From the cell containing the given text, extract its center point as [x, y] coordinate. 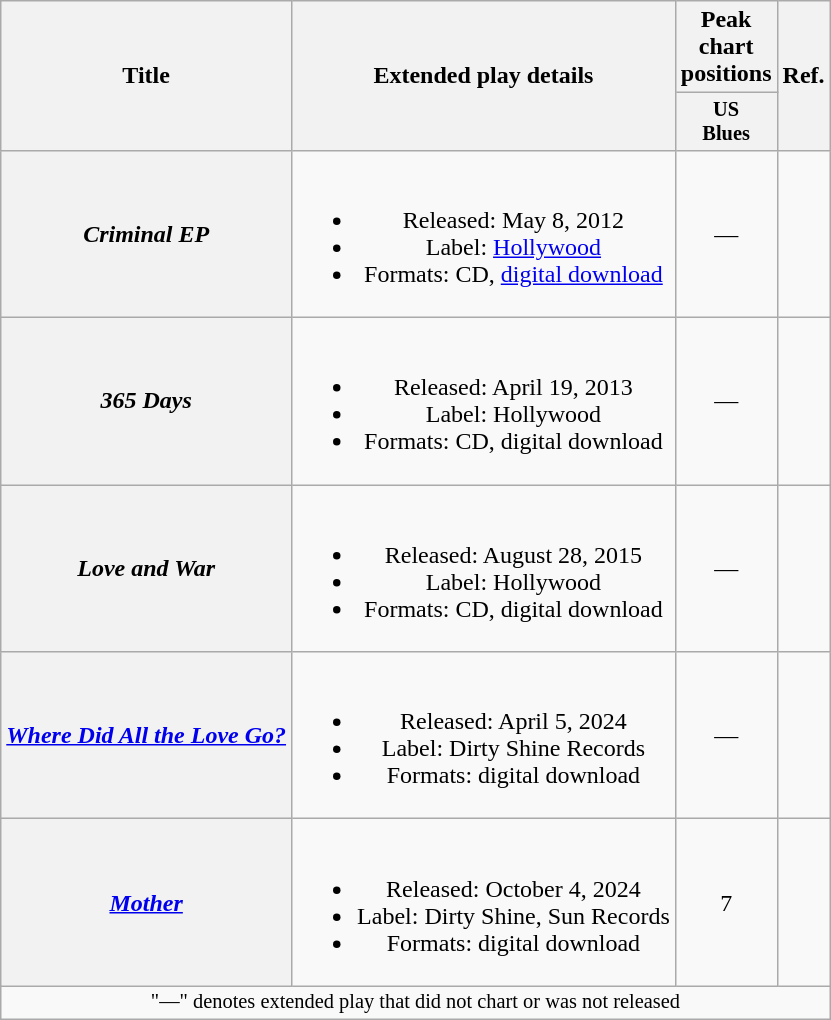
365 Days [146, 402]
Released: April 19, 2013Label: HollywoodFormats: CD, digital download [484, 402]
Where Did All the Love Go? [146, 736]
Love and War [146, 568]
Released: May 8, 2012Label: HollywoodFormats: CD, digital download [484, 234]
Criminal EP [146, 234]
USBlues [726, 122]
Title [146, 76]
Ref. [804, 76]
Peak chart positions [726, 47]
Extended play details [484, 76]
Released: October 4, 2024Label: Dirty Shine, Sun RecordsFormats: digital download [484, 902]
Mother [146, 902]
"—" denotes extended play that did not chart or was not released [416, 1003]
Released: April 5, 2024Label: Dirty Shine RecordsFormats: digital download [484, 736]
7 [726, 902]
Released: August 28, 2015Label: HollywoodFormats: CD, digital download [484, 568]
